For the text-containing cell, return its midpoint in [x, y] coordinate format. 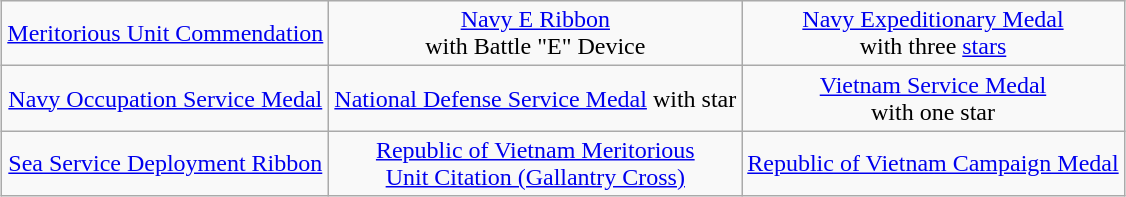
National Defense Service Medal with star [536, 98]
Navy E Ribbonwith Battle "E" Device [536, 34]
Vietnam Service Medalwith one star [933, 98]
Republic of Vietnam MeritoriousUnit Citation (Gallantry Cross) [536, 164]
Meritorious Unit Commendation [166, 34]
Republic of Vietnam Campaign Medal [933, 164]
Sea Service Deployment Ribbon [166, 164]
Navy Expeditionary Medalwith three stars [933, 34]
Navy Occupation Service Medal [166, 98]
